For the text-containing cell, return its midpoint in [x, y] coordinate format. 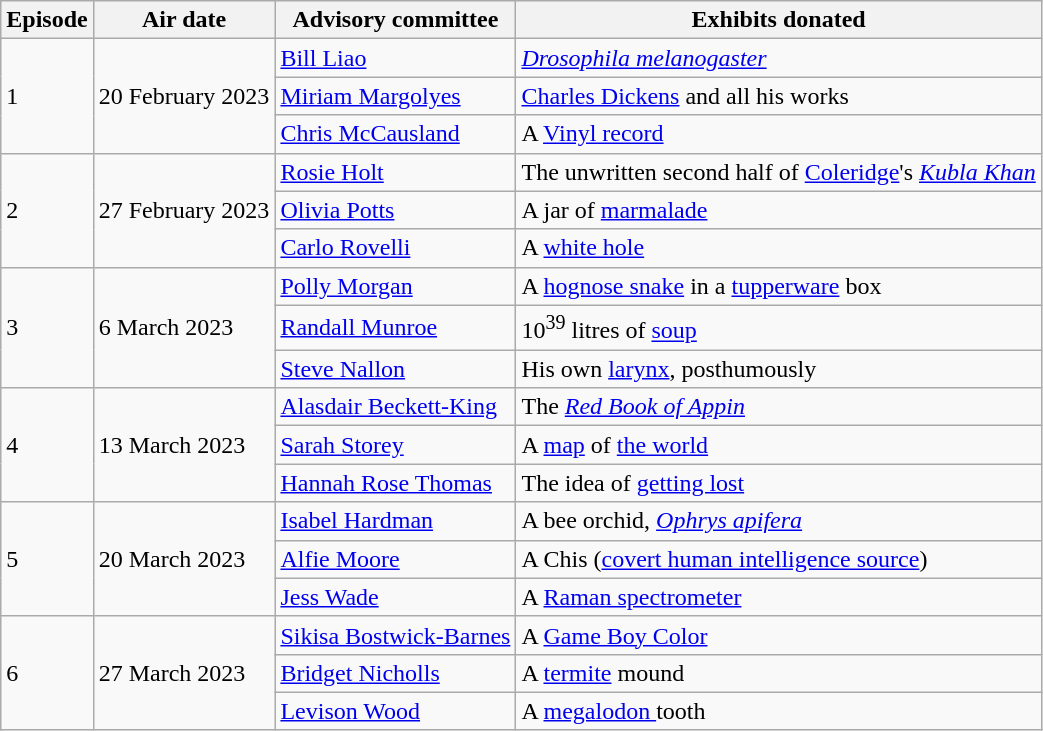
Olivia Potts [396, 210]
Alfie Moore [396, 559]
Rosie Holt [396, 172]
20 March 2023 [184, 559]
Polly Morgan [396, 286]
13 March 2023 [184, 445]
Drosophila melanogaster [778, 58]
A Vinyl record [778, 134]
5 [47, 559]
The unwritten second half of Coleridge's Kubla Khan [778, 172]
20 February 2023 [184, 96]
Episode [47, 20]
A map of the world [778, 445]
1 [47, 96]
A white hole [778, 248]
Charles Dickens and all his works [778, 96]
1039 litres of soup [778, 328]
Randall Munroe [396, 328]
A Game Boy Color [778, 635]
Sikisa Bostwick-Barnes [396, 635]
27 March 2023 [184, 673]
Bill Liao [396, 58]
A jar of marmalade [778, 210]
A hognose snake in a tupperware box [778, 286]
6 [47, 673]
Chris McCausland [396, 134]
Alasdair Beckett-King [396, 407]
Bridget Nicholls [396, 673]
A Chis (covert human intelligence source) [778, 559]
3 [47, 328]
Advisory committee [396, 20]
Steve Nallon [396, 369]
Miriam Margolyes [396, 96]
4 [47, 445]
6 March 2023 [184, 328]
Sarah Storey [396, 445]
A bee orchid, Ophrys apifera [778, 521]
2 [47, 210]
Carlo Rovelli [396, 248]
Jess Wade [396, 597]
Hannah Rose Thomas [396, 483]
Exhibits donated [778, 20]
His own larynx, posthumously [778, 369]
Air date [184, 20]
The Red Book of Appin [778, 407]
A Raman spectrometer [778, 597]
A termite mound [778, 673]
Levison Wood [396, 711]
Isabel Hardman [396, 521]
A megalodon tooth [778, 711]
The idea of getting lost [778, 483]
27 February 2023 [184, 210]
